Pinpoint the cell where the given text exists, returning its [x, y] midpoint coordinate. 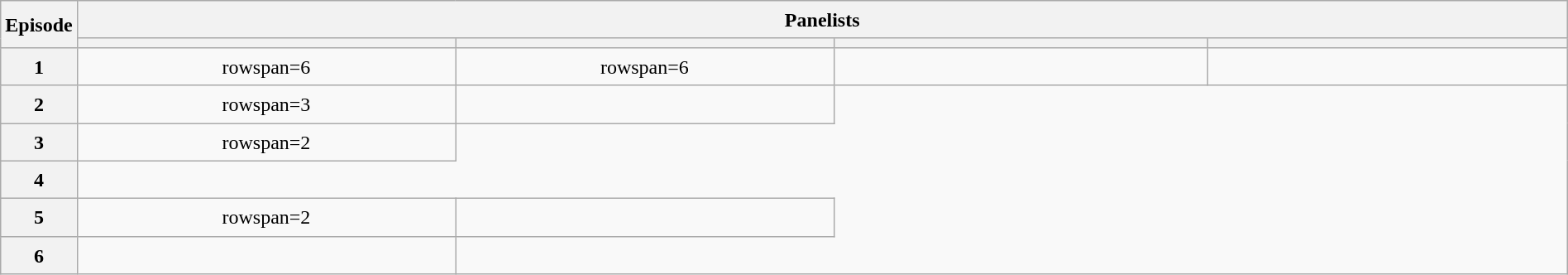
4 [39, 180]
Panelists [822, 20]
5 [39, 218]
rowspan=3 [266, 104]
Episode [39, 25]
2 [39, 104]
6 [39, 255]
1 [39, 66]
3 [39, 142]
